Search for the cell housing the specified text and yield its (X, Y) center coordinate. 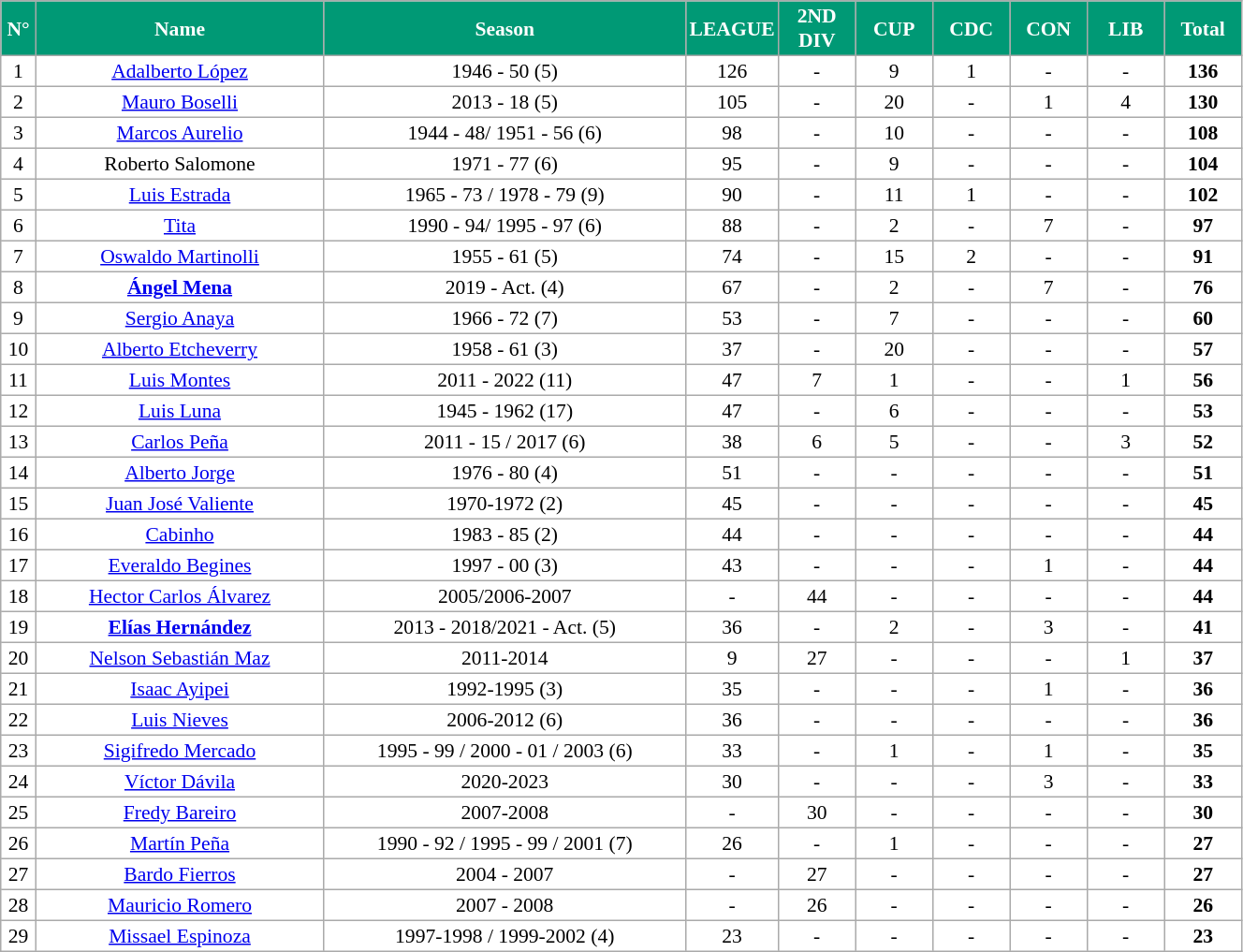
1944 - 48/ 1951 - 56 (6) (505, 133)
14 (19, 472)
Nelson Sebastián Maz (180, 657)
1965 - 73 / 1978 - 79 (9) (505, 195)
2013 - 18 (5) (505, 101)
Alberto Etcheverry (180, 348)
CUP (894, 28)
16 (19, 534)
2011 - 2022 (11) (505, 380)
19 (19, 627)
56 (1203, 380)
Ángel Mena (180, 286)
2013 - 2018/2021 - Act. (5) (505, 627)
Martín Peña (180, 842)
Luis Montes (180, 380)
CON (1048, 28)
8 (19, 286)
21 (19, 689)
1995 - 99 / 2000 - 01 / 2003 (6) (505, 751)
67 (732, 286)
102 (1203, 195)
1990 - 94/ 1995 - 97 (6) (505, 225)
Juan José Valiente (180, 504)
Alberto Jorge (180, 472)
1997 - 00 (3) (505, 565)
97 (1203, 225)
88 (732, 225)
1945 - 1962 (17) (505, 410)
Carlos Peña (180, 442)
76 (1203, 286)
2011 - 15 / 2017 (6) (505, 442)
57 (1203, 348)
Sigifredo Mercado (180, 751)
41 (1203, 627)
2020-2023 (505, 781)
90 (732, 195)
17 (19, 565)
12 (19, 410)
38 (732, 442)
1966 - 72 (7) (505, 318)
105 (732, 101)
1983 - 85 (2) (505, 534)
LIB (1125, 28)
18 (19, 595)
1958 - 61 (3) (505, 348)
Fredy Bareiro (180, 813)
Cabinho (180, 534)
N° (19, 28)
Everaldo Begines (180, 565)
1955 - 61 (5) (505, 256)
2004 - 2007 (505, 874)
Roberto Salomone (180, 163)
2007 - 2008 (505, 904)
Luis Nieves (180, 719)
1971 - 77 (6) (505, 163)
Oswaldo Martinolli (180, 256)
1997-1998 / 1999-2002 (4) (505, 936)
24 (19, 781)
2007-2008 (505, 813)
Tita (180, 225)
Adalberto López (180, 71)
Luis Luna (180, 410)
Sergio Anaya (180, 318)
60 (1203, 318)
28 (19, 904)
29 (19, 936)
Season (505, 28)
1946 - 50 (5) (505, 71)
1970-1972 (2) (505, 504)
2011-2014 (505, 657)
52 (1203, 442)
Víctor Dávila (180, 781)
Name (180, 28)
1992-1995 (3) (505, 689)
104 (1203, 163)
130 (1203, 101)
136 (1203, 71)
91 (1203, 256)
Total (1203, 28)
95 (732, 163)
Mauricio Romero (180, 904)
2019 - Act. (4) (505, 286)
108 (1203, 133)
Luis Estrada (180, 195)
2005/2006-2007 (505, 595)
Elías Hernández (180, 627)
1990 - 92 / 1995 - 99 / 2001 (7) (505, 842)
Isaac Ayipei (180, 689)
CDC (971, 28)
Bardo Fierros (180, 874)
Marcos Aurelio (180, 133)
LEAGUE (732, 28)
Hector Carlos Álvarez (180, 595)
2006-2012 (6) (505, 719)
74 (732, 256)
98 (732, 133)
1976 - 80 (4) (505, 472)
Mauro Boselli (180, 101)
22 (19, 719)
13 (19, 442)
126 (732, 71)
2ND DIV (816, 28)
25 (19, 813)
43 (732, 565)
Missael Espinoza (180, 936)
